Return [x, y] of the center of cell containing provided text 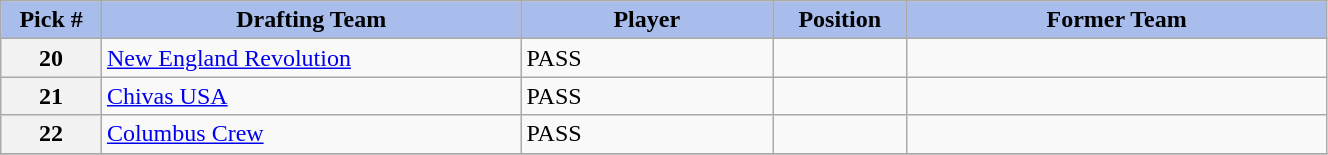
Position [840, 20]
20 [52, 58]
Player [647, 20]
Former Team [1117, 20]
Chivas USA [311, 96]
Drafting Team [311, 20]
Pick # [52, 20]
Columbus Crew [311, 134]
21 [52, 96]
New England Revolution [311, 58]
22 [52, 134]
